Extract the (x, y) coordinate from the center of the cell holding the provided text.  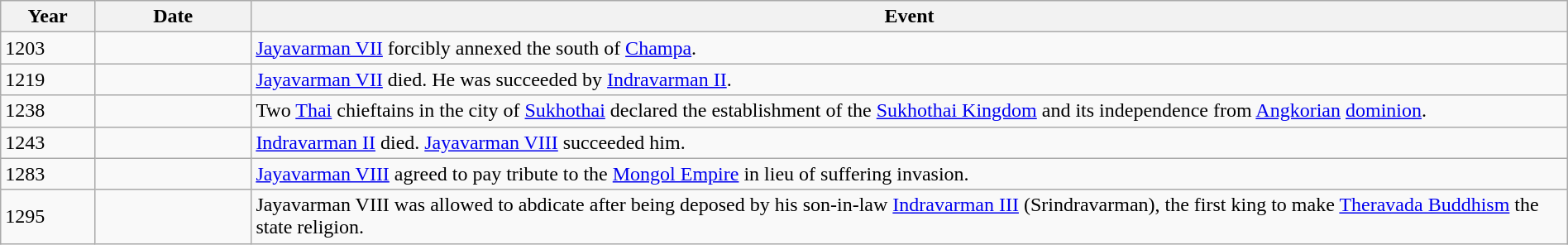
1295 (48, 217)
Indravarman II died. Jayavarman VIII succeeded him. (910, 142)
1219 (48, 79)
Date (172, 17)
1283 (48, 174)
Jayavarman VIII agreed to pay tribute to the Mongol Empire in lieu of suffering invasion. (910, 174)
1243 (48, 142)
1203 (48, 48)
Two Thai chieftains in the city of Sukhothai declared the establishment of the Sukhothai Kingdom and its independence from Angkorian dominion. (910, 111)
1238 (48, 111)
Jayavarman VII forcibly annexed the south of Champa. (910, 48)
Jayavarman VII died. He was succeeded by Indravarman II. (910, 79)
Year (48, 17)
Event (910, 17)
